Return (X, Y) of the center of cell containing provided text 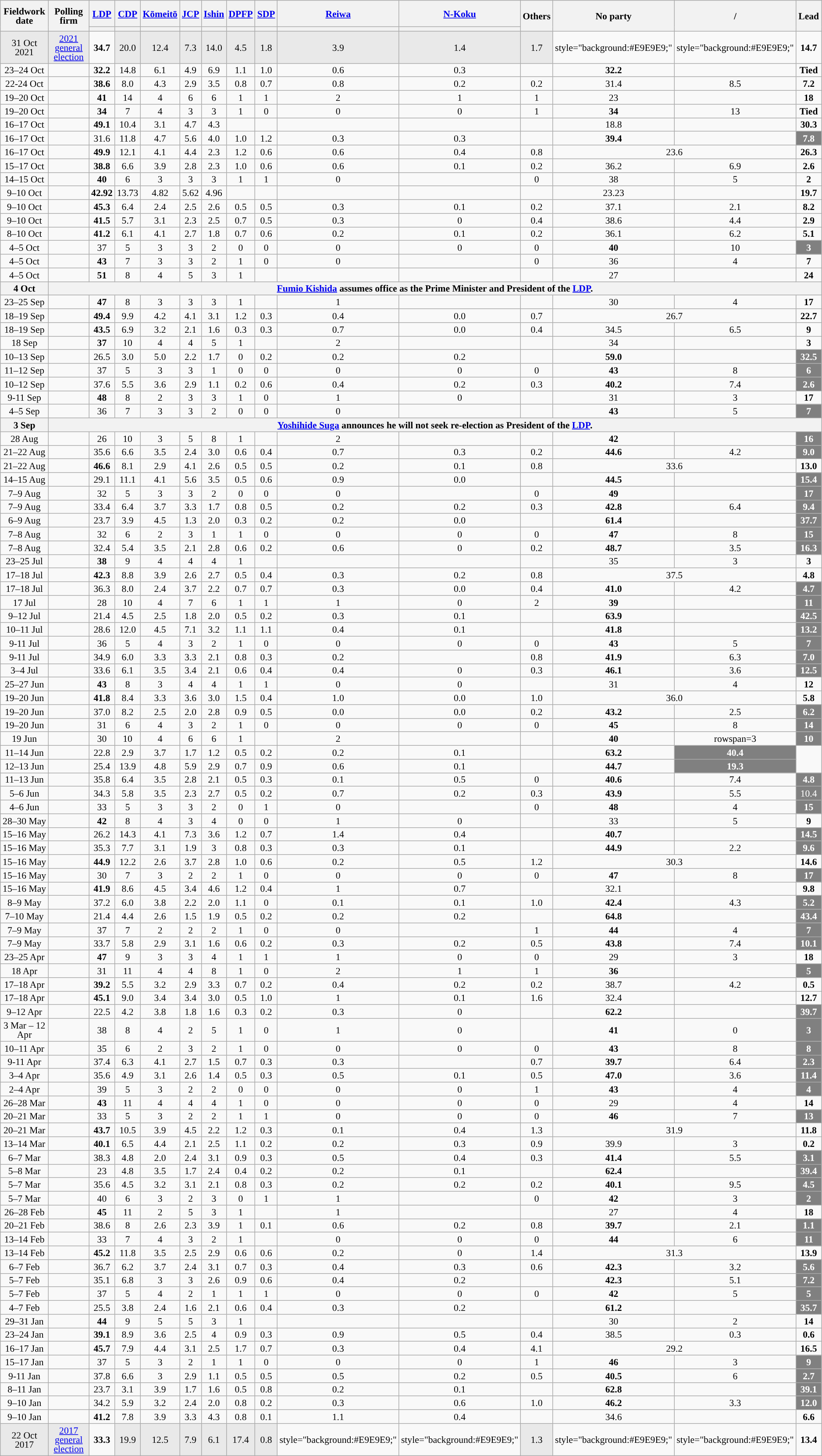
8.4 (128, 698)
12.2 (128, 862)
35.8 (102, 780)
14–15 Aug (25, 480)
40.4 (735, 752)
46.2 (614, 1403)
31.3 (674, 1253)
31.4 (614, 84)
26.2 (102, 834)
42.4 (614, 902)
25.5 (102, 1307)
16.3 (809, 548)
2017 general election (68, 1440)
40.2 (614, 384)
8.1 (128, 466)
13.0 (809, 466)
28–30 May (25, 821)
34.3 (102, 794)
8.6 (128, 889)
7.7 (128, 848)
62.8 (614, 1389)
16 (809, 438)
6–7 Mar (25, 1157)
23–25 Sep (25, 303)
28 (102, 602)
16–17 Jan (25, 1349)
7.1 (191, 630)
4–6 Jun (25, 807)
6–7 Feb (25, 1266)
29.2 (674, 1349)
64.8 (614, 916)
15–17 Oct (25, 166)
41.0 (614, 588)
59.0 (614, 357)
SDP (267, 14)
49.4 (102, 316)
29–31 Jan (25, 1321)
34.5 (614, 330)
45.1 (102, 998)
18 Sep (25, 343)
37.4 (102, 1062)
9-11 Jan (25, 1376)
9–12 Jul (25, 616)
12.1 (128, 152)
10–11 Apr (25, 1048)
Reiwa (338, 14)
25.4 (102, 766)
N-Koku (459, 14)
22-24 Oct (25, 84)
9.6 (809, 848)
rowspan=3 (735, 739)
4–7 Feb (25, 1307)
3 Sep (25, 425)
37.0 (102, 711)
12–13 Jun (25, 766)
4.82 (160, 193)
CDP (128, 14)
31 Oct 2021 (25, 47)
34.2 (102, 1403)
8–10 Oct (25, 234)
2–4 Apr (25, 1089)
42.92 (102, 193)
JCP (191, 14)
11–12 Sep (25, 370)
11–13 Jun (25, 780)
Yoshihide Suga announces he will not seek re-election as President of the LDP. (435, 425)
19.7 (809, 193)
18.8 (614, 125)
33.4 (102, 507)
14.8 (128, 70)
36.1 (614, 234)
Kōmeitō (160, 14)
11.4 (809, 1076)
45.7 (102, 1349)
17.4 (240, 1440)
43.8 (614, 943)
8.5 (735, 84)
31.9 (674, 1130)
41.4 (614, 1157)
8.9 (128, 1335)
26.7 (674, 316)
9.4 (809, 507)
39.2 (102, 985)
44.6 (614, 452)
47.0 (614, 1076)
10.1 (809, 943)
20.0 (128, 47)
40.5 (614, 1376)
11.1 (128, 480)
22.8 (102, 752)
43.7 (102, 1130)
6.8 (128, 1280)
5–6 Jun (25, 794)
38.8 (102, 166)
36.0 (674, 698)
25–27 Jun (25, 684)
12 (809, 684)
28.6 (102, 630)
Others (537, 16)
43.2 (614, 711)
37.5 (674, 575)
46.1 (614, 671)
5.4 (128, 548)
43.4 (809, 916)
32.5 (809, 357)
29.1 (102, 480)
62.4 (614, 1171)
26 (102, 438)
12.7 (809, 998)
51 (102, 274)
63.2 (614, 752)
43.9 (614, 794)
35.1 (102, 1280)
9-11 Apr (25, 1062)
19.3 (735, 766)
3–4 Apr (25, 1076)
10–13 Sep (25, 357)
37.6 (102, 384)
4.6 (214, 889)
Fieldwork date (25, 16)
39.9 (614, 1143)
9.5 (735, 1185)
14.0 (214, 47)
48.7 (614, 548)
10.5 (128, 1130)
35.3 (102, 848)
3 Mar – 12 Apr (25, 1030)
19.9 (128, 1440)
12.4 (160, 47)
37.8 (102, 1376)
26–28 Mar (25, 1103)
63.9 (614, 616)
5.0 (160, 357)
34.9 (102, 657)
26.3 (809, 152)
22.7 (809, 316)
14.3 (128, 834)
23–25 Apr (25, 958)
4.96 (214, 193)
16.5 (809, 1349)
13.73 (128, 193)
36.3 (102, 588)
15.4 (809, 480)
18 Apr (25, 971)
7–10 May (25, 916)
10–12 Sep (25, 384)
24 (809, 274)
23–24 Oct (25, 70)
41.5 (102, 220)
37.7 (809, 521)
42.5 (809, 616)
9-11 Sep (25, 397)
13.2 (809, 630)
36.2 (614, 166)
23.23 (614, 193)
23–24 Jan (25, 1335)
34.6 (614, 1417)
32.1 (614, 889)
4–5 Sep (25, 411)
37.2 (102, 902)
38.7 (614, 985)
2021 general election (68, 47)
44.7 (614, 766)
5.7 (128, 220)
26.5 (102, 357)
17 Jul (25, 602)
40.7 (614, 834)
Polling firm (68, 16)
11–14 Jun (25, 752)
26–28 Feb (25, 1212)
45.2 (102, 1253)
22.5 (102, 1012)
8.8 (128, 575)
37.1 (614, 207)
LDP (102, 14)
No party (614, 16)
33.7 (102, 943)
20–21 Feb (25, 1226)
43.5 (102, 330)
13.4 (809, 1440)
9.9 (128, 316)
/ (735, 16)
49 (614, 493)
14–15 Oct (25, 179)
33.3 (102, 1440)
DPFP (240, 14)
14.7 (809, 47)
28 Aug (25, 438)
22 Oct 2017 (25, 1440)
9.8 (809, 889)
62.2 (614, 1012)
61.4 (614, 521)
Ishin (214, 14)
9–12 Apr (25, 1012)
42.8 (614, 507)
4 Oct (25, 288)
14.6 (809, 862)
45.3 (102, 207)
31.6 (102, 139)
8–11 Jan (25, 1389)
46.6 (102, 466)
34.7 (102, 47)
Fumio Kishida assumes office as the Prime Minister and President of the LDP. (435, 288)
5–8 Mar (25, 1171)
15–17 Jan (25, 1362)
35.7 (809, 1307)
7.0 (809, 657)
61.2 (614, 1307)
Lead (809, 16)
38.3 (102, 1157)
4.0 (214, 139)
14.5 (809, 834)
23.6 (674, 152)
44.5 (614, 480)
13–14 Mar (25, 1143)
40.6 (614, 780)
5.2 (809, 902)
19 Jun (25, 739)
36.7 (102, 1266)
5.62 (191, 193)
6–9 Aug (25, 521)
3–4 Jul (25, 671)
49.9 (102, 152)
8–9 May (25, 902)
49.1 (102, 125)
10–11 Jul (25, 630)
23–25 Jul (25, 561)
38.5 (614, 1335)
